From the cell containing the given text, extract its center point as (x, y) coordinate. 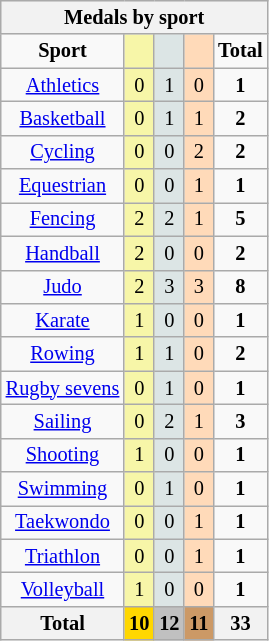
Medals by sport (134, 17)
Triathlon (63, 556)
Fencing (63, 219)
Cycling (63, 152)
Shooting (63, 455)
Taekwondo (63, 522)
Rowing (63, 354)
12 (169, 623)
Sport (63, 51)
11 (198, 623)
33 (240, 623)
Judo (63, 287)
Sailing (63, 421)
Karate (63, 320)
Volleyball (63, 589)
Swimming (63, 489)
Athletics (63, 85)
8 (240, 287)
Equestrian (63, 186)
10 (139, 623)
5 (240, 219)
Rugby sevens (63, 388)
Handball (63, 253)
Basketball (63, 118)
